Find where the given text appears and provide that cell's center as (X, Y) coordinate. 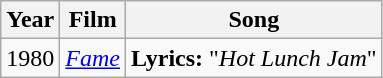
Lyrics: "Hot Lunch Jam" (254, 58)
Year (30, 20)
1980 (30, 58)
Film (93, 20)
Song (254, 20)
Fame (93, 58)
